Detect which cell encompasses the target text, then output its [x, y] center coordinate. 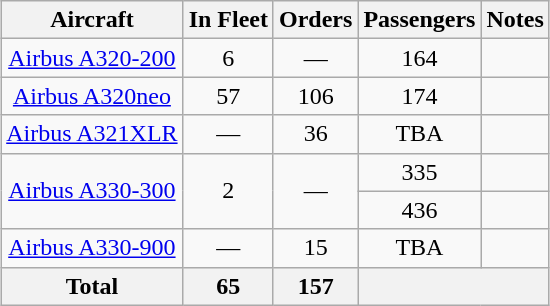
Airbus A330-900 [92, 248]
Notes [515, 20]
174 [420, 96]
157 [315, 286]
6 [228, 58]
65 [228, 286]
Passengers [420, 20]
Total [92, 286]
57 [228, 96]
Airbus A320neo [92, 96]
Airbus A321XLR [92, 134]
Airbus A330-300 [92, 191]
15 [315, 248]
In Fleet [228, 20]
335 [420, 172]
164 [420, 58]
2 [228, 191]
Aircraft [92, 20]
36 [315, 134]
436 [420, 210]
106 [315, 96]
Airbus A320-200 [92, 58]
Orders [315, 20]
